Find where the given text appears and provide that cell's center as [x, y] coordinate. 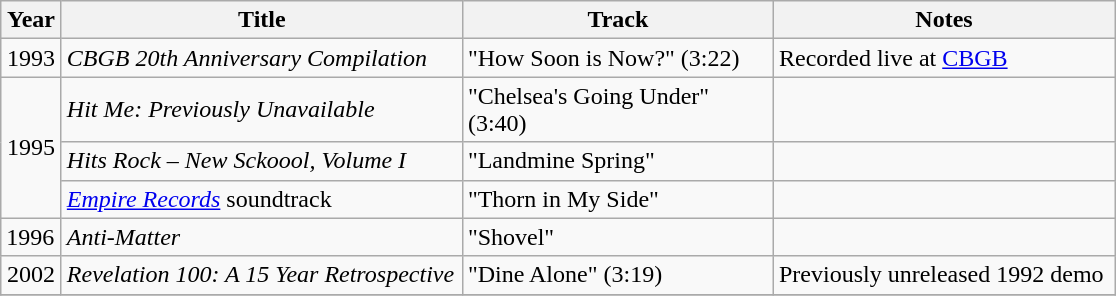
Hits Rock – New Sckoool, Volume I [262, 161]
Recorded live at CBGB [944, 58]
Track [618, 20]
"How Soon is Now?" (3:22) [618, 58]
Empire Records soundtrack [262, 199]
Title [262, 20]
"Landmine Spring" [618, 161]
Notes [944, 20]
"Chelsea's Going Under" (3:40) [618, 110]
Revelation 100: A 15 Year Retrospective [262, 275]
"Shovel" [618, 237]
CBGB 20th Anniversary Compilation [262, 58]
"Dine Alone" (3:19) [618, 275]
1996 [32, 237]
1995 [32, 148]
"Thorn in My Side" [618, 199]
Year [32, 20]
1993 [32, 58]
Previously unreleased 1992 demo [944, 275]
Hit Me: Previously Unavailable [262, 110]
Anti-Matter [262, 237]
2002 [32, 275]
